Pinpoint the cell where the given text exists, returning its [X, Y] midpoint coordinate. 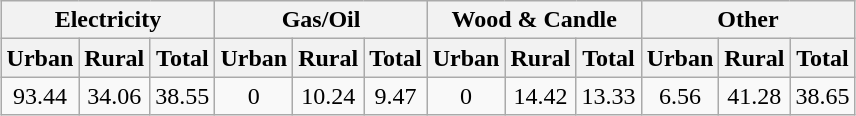
41.28 [754, 96]
14.42 [540, 96]
13.33 [608, 96]
34.06 [114, 96]
6.56 [680, 96]
93.44 [40, 96]
9.47 [396, 96]
Electricity [108, 20]
38.65 [822, 96]
Other [748, 20]
Gas/Oil [321, 20]
Wood & Candle [534, 20]
10.24 [328, 96]
38.55 [182, 96]
